Capture the cell that displays the provided text and extract its (X, Y) central coordinate. 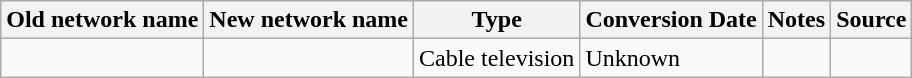
Type (497, 20)
Source (872, 20)
New network name (309, 20)
Old network name (102, 20)
Conversion Date (671, 20)
Cable television (497, 58)
Notes (796, 20)
Unknown (671, 58)
